Determine the (x, y) coordinate at the center of the cell enclosing the given text.  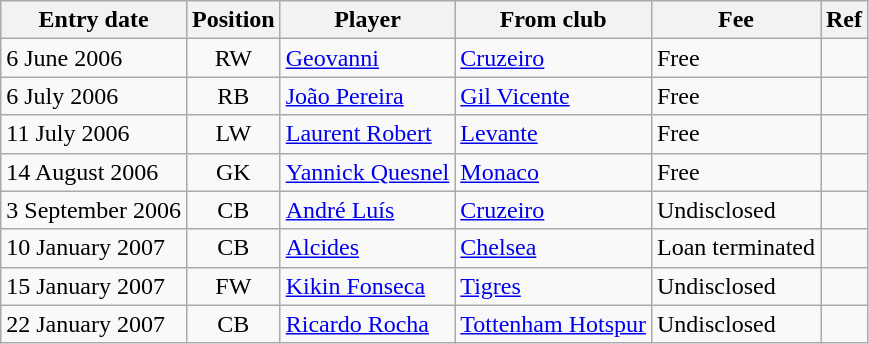
Position (233, 20)
Ricardo Rocha (368, 324)
From club (554, 20)
Monaco (554, 172)
Chelsea (554, 248)
Kikin Fonseca (368, 286)
RW (233, 58)
10 January 2007 (94, 248)
22 January 2007 (94, 324)
Entry date (94, 20)
Player (368, 20)
Loan terminated (736, 248)
LW (233, 134)
GK (233, 172)
11 July 2006 (94, 134)
Tottenham Hotspur (554, 324)
Geovanni (368, 58)
3 September 2006 (94, 210)
João Pereira (368, 96)
Tigres (554, 286)
Ref (844, 20)
Gil Vicente (554, 96)
RB (233, 96)
FW (233, 286)
15 January 2007 (94, 286)
6 July 2006 (94, 96)
Laurent Robert (368, 134)
Fee (736, 20)
6 June 2006 (94, 58)
André Luís (368, 210)
Levante (554, 134)
Alcides (368, 248)
14 August 2006 (94, 172)
Yannick Quesnel (368, 172)
